Determine the [X, Y] coordinate at the center of the cell enclosing the given text.  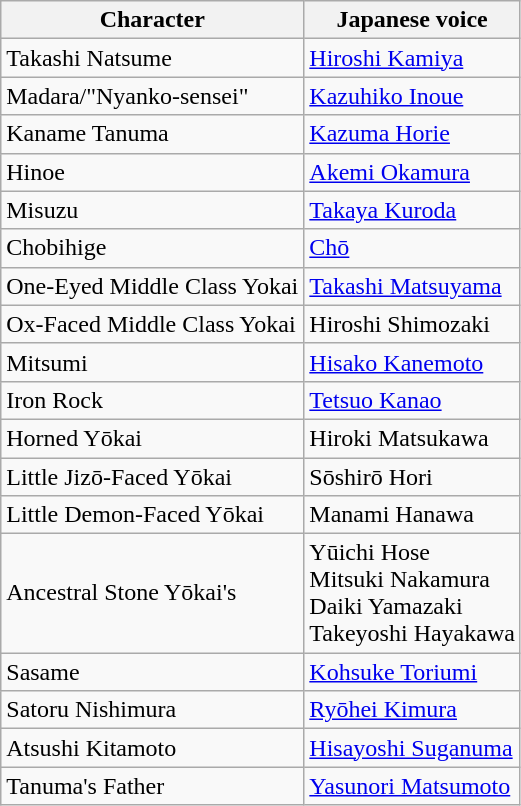
Sasame [152, 672]
Hinoe [152, 172]
Tanuma's Father [152, 786]
Little Demon-Faced Yōkai [152, 515]
Satoru Nishimura [152, 710]
Chō [412, 248]
Kohsuke Toriumi [412, 672]
Madara/"Nyanko-sensei" [152, 96]
Character [152, 20]
Yasunori Matsumoto [412, 786]
Yūichi HoseMitsuki NakamuraDaiki YamazakiTakeyoshi Hayakawa [412, 594]
Ancestral Stone Yōkai's [152, 594]
Horned Yōkai [152, 438]
Atsushi Kitamoto [152, 748]
Takashi Natsume [152, 58]
Kaname Tanuma [152, 134]
Kazuhiko Inoue [412, 96]
Manami Hanawa [412, 515]
Little Jizō-Faced Yōkai [152, 477]
Ox-Faced Middle Class Yokai [152, 324]
One-Eyed Middle Class Yokai [152, 286]
Sōshirō Hori [412, 477]
Iron Rock [152, 400]
Tetsuo Kanao [412, 400]
Ryōhei Kimura [412, 710]
Mitsumi [152, 362]
Takaya Kuroda [412, 210]
Hisayoshi Suganuma [412, 748]
Akemi Okamura [412, 172]
Misuzu [152, 210]
Hiroki Matsukawa [412, 438]
Hisako Kanemoto [412, 362]
Chobihige [152, 248]
Japanese voice [412, 20]
Takashi Matsuyama [412, 286]
Hiroshi Shimozaki [412, 324]
Kazuma Horie [412, 134]
Hiroshi Kamiya [412, 58]
